From the cell containing the given text, extract its center point as [x, y] coordinate. 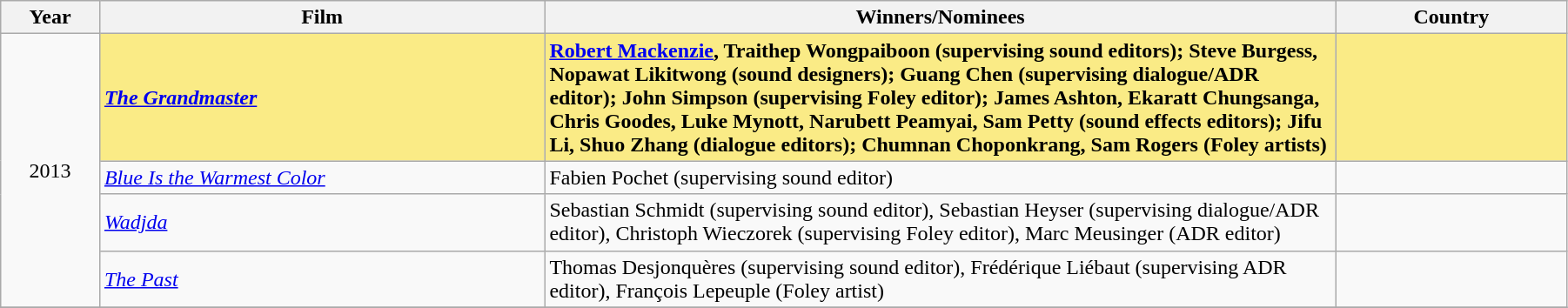
Blue Is the Warmest Color [322, 177]
Fabien Pochet (supervising sound editor) [940, 177]
Winners/Nominees [940, 17]
Country [1451, 17]
Thomas Desjonquères (supervising sound editor), Frédérique Liébaut (supervising ADR editor), François Lepeuple (Foley artist) [940, 278]
Wadjda [322, 223]
Film [322, 17]
2013 [50, 171]
The Past [322, 278]
The Grandmaster [322, 97]
Year [50, 17]
